Search for the cell housing the specified text and yield its (X, Y) center coordinate. 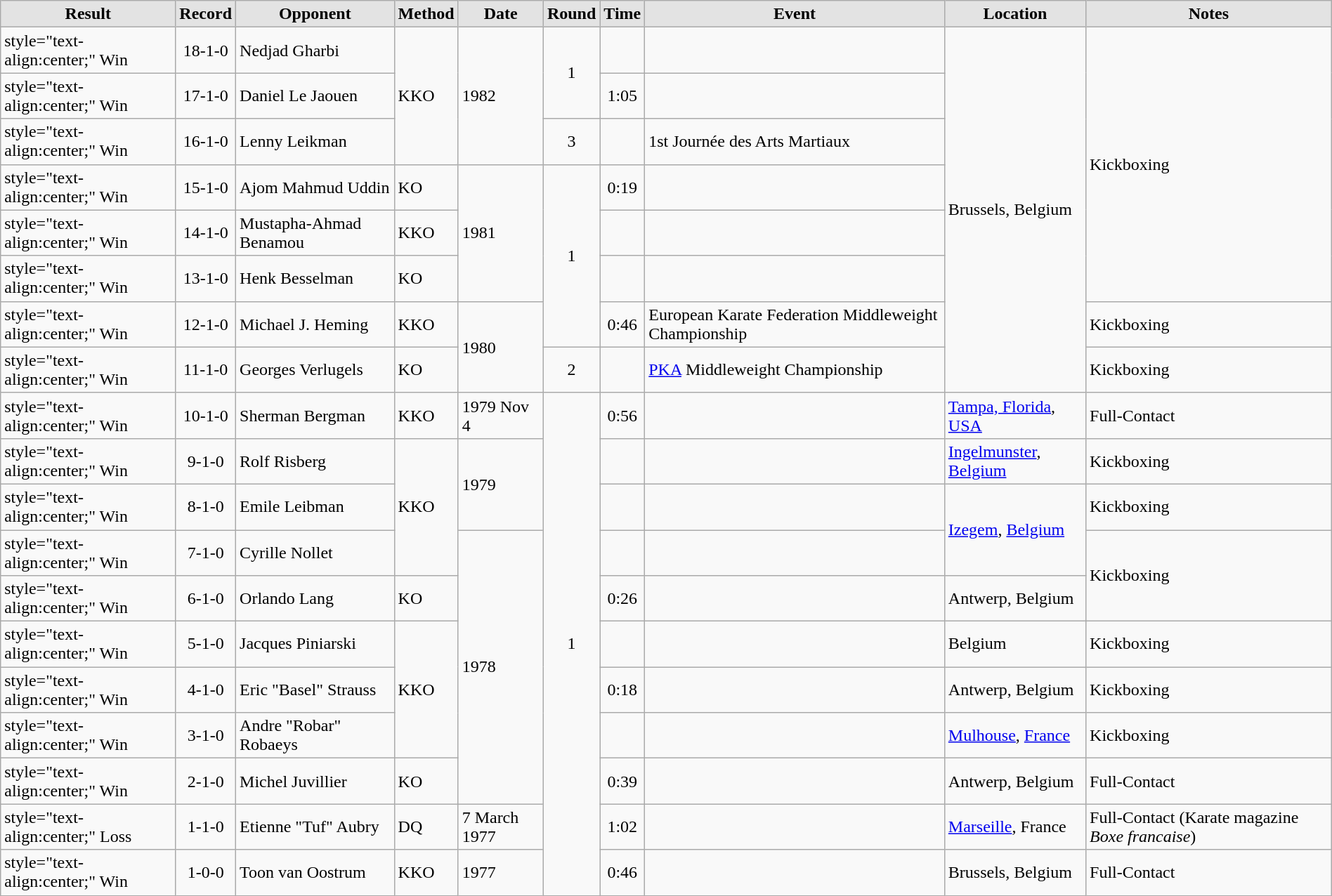
1981 (500, 233)
European Karate Federation Middleweight Championship (795, 324)
Izegem, Belgium (1014, 529)
Time (622, 14)
9-1-0 (206, 461)
12-1-0 (206, 324)
3 (571, 142)
1978 (500, 666)
Belgium (1014, 645)
4-1-0 (206, 690)
Marseille, France (1014, 827)
Emile Leibman (315, 507)
Andre "Robar" Robaeys (315, 736)
Mustapha-Ahmad Benamou (315, 233)
16-1-0 (206, 142)
Nedjad Gharbi (315, 51)
17-1-0 (206, 95)
Toon van Oostrum (315, 872)
8-1-0 (206, 507)
PKA Middleweight Championship (795, 369)
Location (1014, 14)
10-1-0 (206, 416)
Record (206, 14)
style="text-align:center;" Loss (89, 827)
1:05 (622, 95)
0:56 (622, 416)
13-1-0 (206, 278)
14-1-0 (206, 233)
11-1-0 (206, 369)
Lenny Leikman (315, 142)
Etienne "Tuf" Aubry (315, 827)
0:19 (622, 187)
Rolf Risberg (315, 461)
Sherman Bergman (315, 416)
2 (571, 369)
18-1-0 (206, 51)
Michel Juvillier (315, 781)
0:26 (622, 598)
1-1-0 (206, 827)
Full-Contact (Karate magazine Boxe francaise) (1209, 827)
1st Journée des Arts Martiaux (795, 142)
15-1-0 (206, 187)
7 March 1977 (500, 827)
1980 (500, 347)
Opponent (315, 14)
1982 (500, 95)
1-0-0 (206, 872)
1979 Nov 4 (500, 416)
1977 (500, 872)
7-1-0 (206, 552)
Event (795, 14)
Tampa, Florida, USA (1014, 416)
1979 (500, 484)
Mulhouse, France (1014, 736)
6-1-0 (206, 598)
5-1-0 (206, 645)
Method (426, 14)
Notes (1209, 14)
1:02 (622, 827)
0:39 (622, 781)
Jacques Piniarski (315, 645)
0:18 (622, 690)
Ingelmunster, Belgium (1014, 461)
Michael J. Heming (315, 324)
Orlando Lang (315, 598)
3-1-0 (206, 736)
2-1-0 (206, 781)
Cyrille Nollet (315, 552)
Henk Besselman (315, 278)
Georges Verlugels (315, 369)
Ajom Mahmud Uddin (315, 187)
Result (89, 14)
Date (500, 14)
Eric "Basel" Strauss (315, 690)
DQ (426, 827)
Round (571, 14)
Daniel Le Jaouen (315, 95)
